Locate the cell with the specified text and output its (x, y) center coordinate. 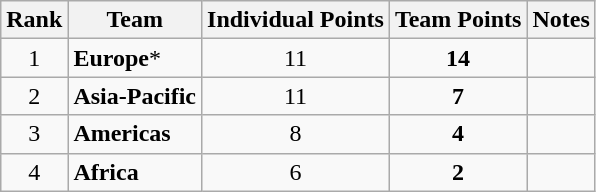
Team (135, 20)
Individual Points (296, 20)
8 (296, 134)
Americas (135, 134)
3 (34, 134)
Rank (34, 20)
Asia-Pacific (135, 96)
Africa (135, 172)
1 (34, 58)
Europe* (135, 58)
Notes (561, 20)
14 (458, 58)
6 (296, 172)
7 (458, 96)
Team Points (458, 20)
